Extract the [x, y] coordinate from the center of the cell holding the provided text.  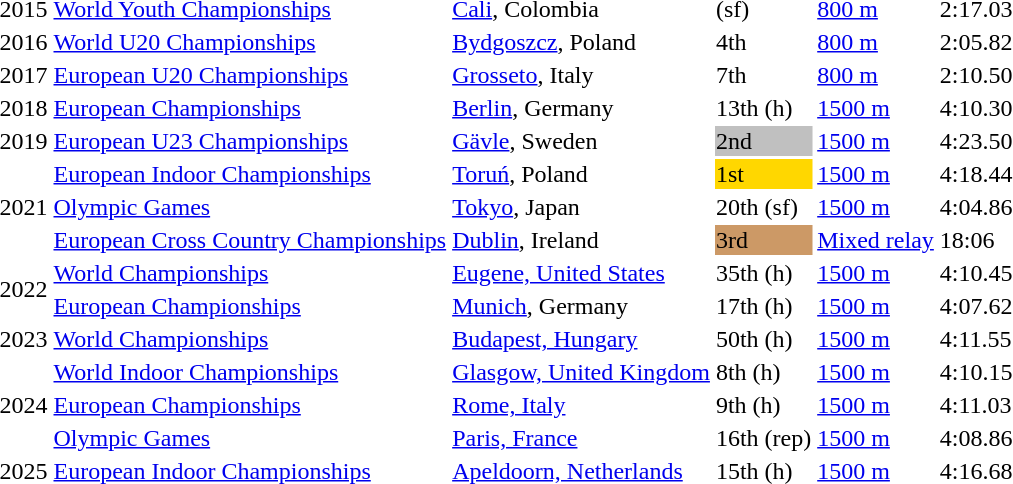
13th (h) [763, 108]
Tokyo, Japan [582, 207]
European U20 Championships [250, 75]
Glasgow, United Kingdom [582, 372]
Budapest, Hungary [582, 339]
World U20 Championships [250, 42]
35th (h) [763, 273]
Mixed relay [876, 240]
Rome, Italy [582, 405]
European Indoor Championships [250, 174]
European U23 Championships [250, 141]
Paris, France [582, 438]
Dublin, Ireland [582, 240]
Bydgoszcz, Poland [582, 42]
20th (sf) [763, 207]
Toruń, Poland [582, 174]
World Indoor Championships [250, 372]
16th (rep) [763, 438]
3rd [763, 240]
Gävle, Sweden [582, 141]
Munich, Germany [582, 306]
Grosseto, Italy [582, 75]
European Cross Country Championships [250, 240]
8th (h) [763, 372]
7th [763, 75]
2nd [763, 141]
4th [763, 42]
Berlin, Germany [582, 108]
50th (h) [763, 339]
17th (h) [763, 306]
1st [763, 174]
Eugene, United States [582, 273]
9th (h) [763, 405]
